Locate the cell with the specified text and output its [X, Y] center coordinate. 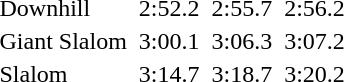
3:06.3 [242, 41]
3:00.1 [169, 41]
